Search for the cell housing the specified text and yield its [x, y] center coordinate. 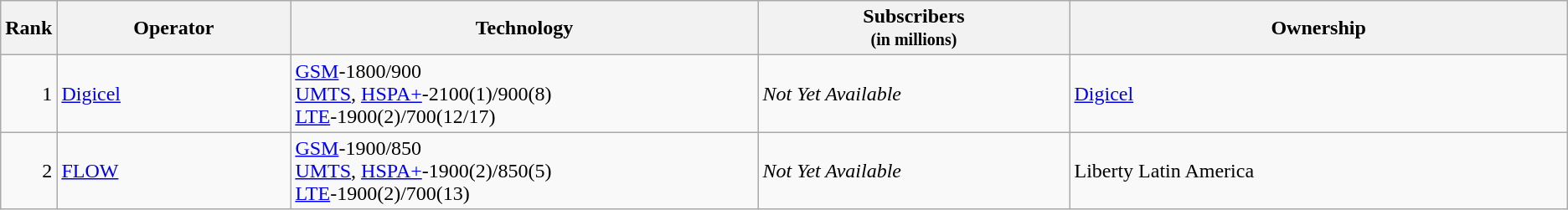
2 [28, 171]
GSM-1900/850 UMTS, HSPA+-1900(2)/850(5) LTE-1900(2)/700(13) [524, 171]
Ownership [1318, 28]
Technology [524, 28]
Liberty Latin America [1318, 171]
GSM-1800/900 UMTS, HSPA+-2100(1)/900(8) LTE-1900(2)/700(12/17) [524, 94]
1 [28, 94]
Operator [174, 28]
Subscribers(in millions) [914, 28]
FLOW [174, 171]
Rank [28, 28]
